Return the (X, Y) coordinate for the center point of the cell that contains the specified text.  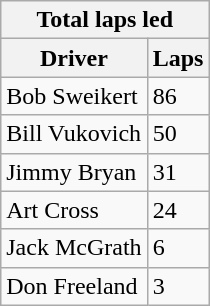
6 (178, 248)
3 (178, 286)
31 (178, 172)
Bill Vukovich (74, 134)
Laps (178, 58)
Jimmy Bryan (74, 172)
Total laps led (105, 20)
Driver (74, 58)
86 (178, 96)
50 (178, 134)
Don Freeland (74, 286)
Bob Sweikert (74, 96)
Art Cross (74, 210)
Jack McGrath (74, 248)
24 (178, 210)
